Return the [X, Y] coordinate for the center point of the cell that contains the specified text.  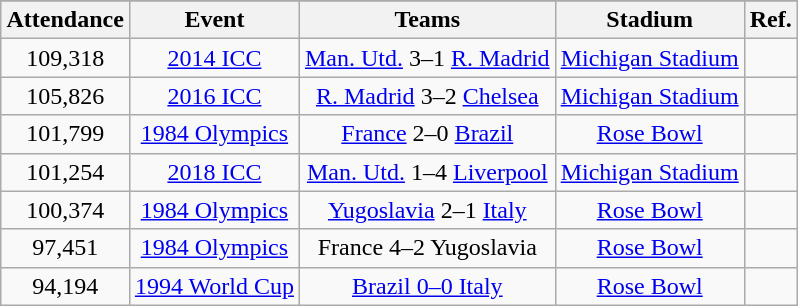
Stadium [650, 20]
Teams [427, 20]
2018 ICC [214, 172]
Brazil 0–0 Italy [427, 286]
Event [214, 20]
100,374 [65, 210]
97,451 [65, 248]
101,799 [65, 134]
France 2–0 Brazil [427, 134]
94,194 [65, 286]
R. Madrid 3–2 Chelsea [427, 96]
2016 ICC [214, 96]
2014 ICC [214, 58]
France 4–2 Yugoslavia [427, 248]
Ref. [770, 20]
Yugoslavia 2–1 Italy [427, 210]
Attendance [65, 20]
109,318 [65, 58]
Man. Utd. 3–1 R. Madrid [427, 58]
105,826 [65, 96]
1994 World Cup [214, 286]
101,254 [65, 172]
Man. Utd. 1–4 Liverpool [427, 172]
